Scan for the cell matching the given text and deliver its [X, Y] coordinate at center. 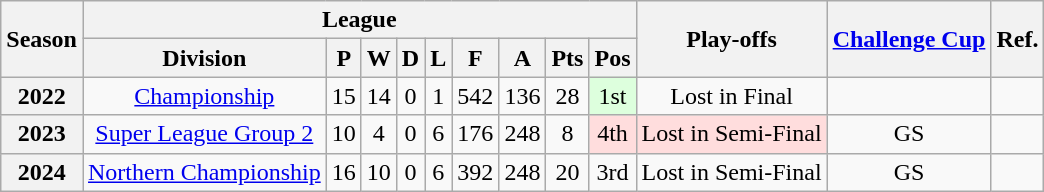
2024 [42, 172]
Challenge Cup [909, 39]
Season [42, 39]
Northern Championship [204, 172]
20 [568, 172]
14 [378, 96]
4 [378, 134]
Lost in Final [732, 96]
2022 [42, 96]
1st [612, 96]
4th [612, 134]
L [438, 58]
3rd [612, 172]
League [359, 20]
2023 [42, 134]
P [344, 58]
176 [476, 134]
F [476, 58]
15 [344, 96]
Division [204, 58]
392 [476, 172]
136 [522, 96]
W [378, 58]
Pos [612, 58]
1 [438, 96]
D [410, 58]
Super League Group 2 [204, 134]
Pts [568, 58]
542 [476, 96]
8 [568, 134]
16 [344, 172]
Championship [204, 96]
A [522, 58]
28 [568, 96]
Ref. [1018, 39]
Play-offs [732, 39]
